Pinpoint the cell where the given text exists, returning its (X, Y) midpoint coordinate. 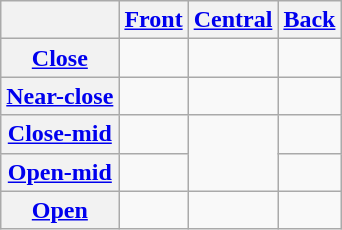
Close (60, 58)
Near-close (60, 96)
Open (60, 210)
Central (233, 20)
Back (310, 20)
Open-mid (60, 172)
Front (154, 20)
Close-mid (60, 134)
